Identify which cell holds the provided text, then report its [x, y] central coordinate. 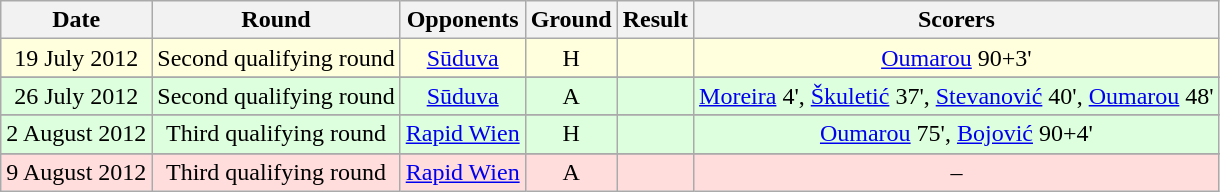
Round [276, 20]
Result [655, 20]
Ground [571, 20]
Date [76, 20]
19 July 2012 [76, 58]
2 August 2012 [76, 134]
Scorers [957, 20]
Opponents [462, 20]
26 July 2012 [76, 96]
– [957, 172]
Oumarou 75', Bojović 90+4' [957, 134]
Oumarou 90+3' [957, 58]
9 August 2012 [76, 172]
Moreira 4', Škuletić 37', Stevanović 40', Oumarou 48' [957, 96]
